Scan for the cell matching the given text and deliver its [X, Y] coordinate at center. 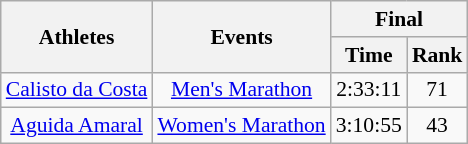
Men's Marathon [241, 90]
Time [369, 55]
Women's Marathon [241, 126]
Rank [438, 55]
Calisto da Costa [77, 90]
2:33:11 [369, 90]
3:10:55 [369, 126]
43 [438, 126]
Athletes [77, 36]
Final [400, 19]
71 [438, 90]
Events [241, 36]
Aguida Amaral [77, 126]
